Search for the cell housing the specified text and yield its [x, y] center coordinate. 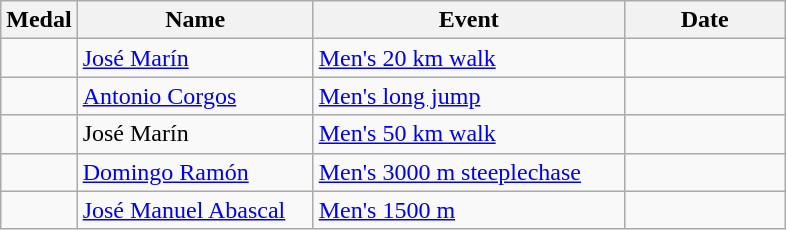
Domingo Ramón [195, 172]
Name [195, 20]
Men's 3000 m steeplechase [468, 172]
Event [468, 20]
Men's 1500 m [468, 210]
Date [704, 20]
Men's long jump [468, 96]
José Manuel Abascal [195, 210]
Men's 50 km walk [468, 134]
Antonio Corgos [195, 96]
Medal [39, 20]
Men's 20 km walk [468, 58]
